Detect which cell encompasses the target text, then output its [X, Y] center coordinate. 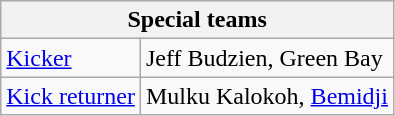
Kick returner [71, 96]
Special teams [198, 20]
Kicker [71, 58]
Mulku Kalokoh, Bemidji [266, 96]
Jeff Budzien, Green Bay [266, 58]
